Capture the cell that displays the provided text and extract its [x, y] central coordinate. 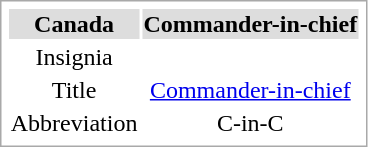
Abbreviation [74, 123]
Title [74, 90]
Canada [74, 24]
Insignia [74, 57]
C-in-C [250, 123]
